Detect which cell encompasses the target text, then output its [x, y] center coordinate. 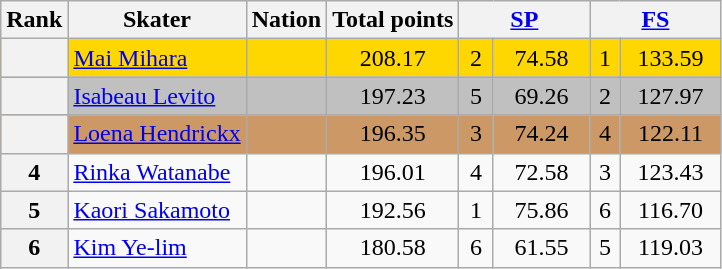
Isabeau Levito [157, 96]
123.43 [670, 172]
Rank [34, 20]
133.59 [670, 58]
74.58 [542, 58]
FS [656, 20]
Loena Hendrickx [157, 134]
Kim Ye-lim [157, 248]
208.17 [393, 58]
196.01 [393, 172]
Rinka Watanabe [157, 172]
122.11 [670, 134]
119.03 [670, 248]
197.23 [393, 96]
SP [524, 20]
127.97 [670, 96]
Mai Mihara [157, 58]
Total points [393, 20]
Skater [157, 20]
69.26 [542, 96]
180.58 [393, 248]
75.86 [542, 210]
Nation [286, 20]
Kaori Sakamoto [157, 210]
192.56 [393, 210]
196.35 [393, 134]
116.70 [670, 210]
61.55 [542, 248]
74.24 [542, 134]
72.58 [542, 172]
